Capture the cell that displays the provided text and extract its [X, Y] central coordinate. 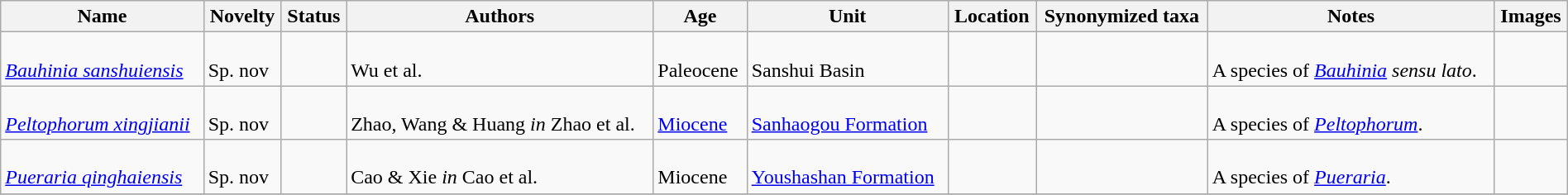
Unit [847, 17]
Youshashan Formation [847, 167]
Name [103, 17]
Pueraria qinghaiensis [103, 167]
Authors [500, 17]
Images [1531, 17]
Wu et al. [500, 59]
Sanshui Basin [847, 59]
Paleocene [700, 59]
Location [992, 17]
Sanhaogou Formation [847, 112]
Status [314, 17]
A species of Bauhinia sensu lato. [1351, 59]
Bauhinia sanshuiensis [103, 59]
A species of Peltophorum. [1351, 112]
Cao & Xie in Cao et al. [500, 167]
Zhao, Wang & Huang in Zhao et al. [500, 112]
Age [700, 17]
Novelty [242, 17]
Synonymized taxa [1122, 17]
Notes [1351, 17]
Peltophorum xingjianii [103, 112]
A species of Pueraria. [1351, 167]
